From the cell containing the given text, extract its center point as (x, y) coordinate. 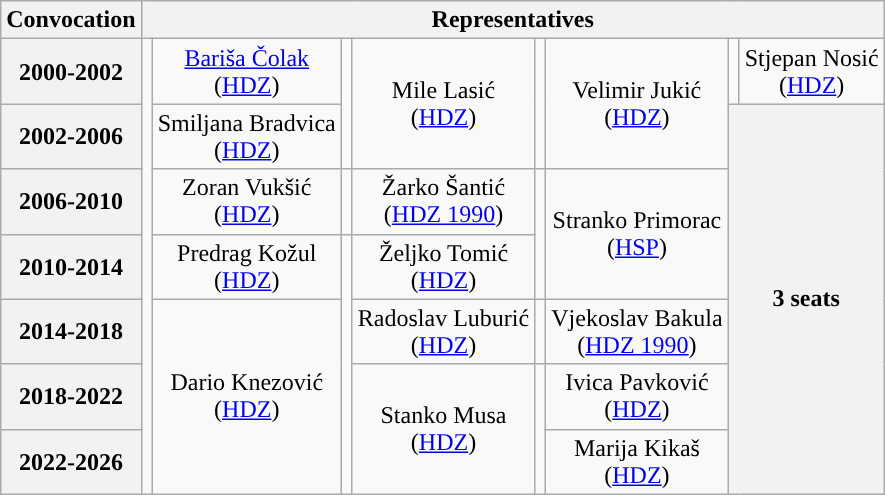
2022-2026 (71, 462)
Vjekoslav Bakula(HDZ 1990) (637, 332)
Ivica Pavković(HDZ) (637, 396)
2018-2022 (71, 396)
2014-2018 (71, 332)
Stjepan Nosić(HDZ) (812, 72)
Dario Knezović(HDZ) (246, 396)
Mile Lasić(HDZ) (443, 104)
2002-2006 (71, 136)
Marija Kikaš(HDZ) (637, 462)
2000-2002 (71, 72)
Representatives (512, 20)
Predrag Kožul(HDZ) (246, 266)
Smiljana Bradvica(HDZ) (246, 136)
Željko Tomić(HDZ) (443, 266)
2010-2014 (71, 266)
Bariša Čolak(HDZ) (246, 72)
Stranko Primorac(HSP) (637, 234)
3 seats (806, 299)
Velimir Jukić(HDZ) (637, 104)
Radoslav Luburić(HDZ) (443, 332)
Zoran Vukšić(HDZ) (246, 202)
Stanko Musa(HDZ) (443, 429)
Žarko Šantić(HDZ 1990) (443, 202)
2006-2010 (71, 202)
Convocation (71, 20)
